From the cell containing the given text, extract its center point as [x, y] coordinate. 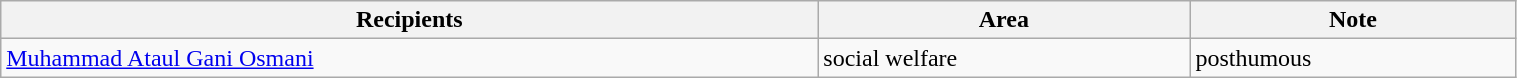
posthumous [1353, 58]
Note [1353, 20]
Recipients [410, 20]
Muhammad Ataul Gani Osmani [410, 58]
social welfare [1004, 58]
Area [1004, 20]
